Search for the cell housing the specified text and yield its (x, y) center coordinate. 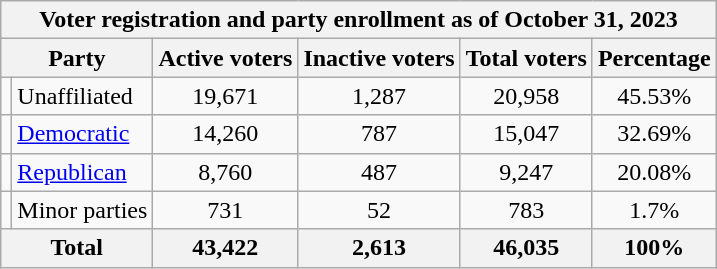
52 (379, 210)
787 (379, 134)
2,613 (379, 248)
487 (379, 172)
19,671 (226, 96)
Percentage (654, 58)
Total (77, 248)
731 (226, 210)
100% (654, 248)
14,260 (226, 134)
1.7% (654, 210)
1,287 (379, 96)
45.53% (654, 96)
Unaffiliated (82, 96)
Inactive voters (379, 58)
783 (526, 210)
8,760 (226, 172)
15,047 (526, 134)
Voter registration and party enrollment as of October 31, 2023 (359, 20)
43,422 (226, 248)
20,958 (526, 96)
Republican (82, 172)
Minor parties (82, 210)
20.08% (654, 172)
Party (77, 58)
46,035 (526, 248)
9,247 (526, 172)
32.69% (654, 134)
Active voters (226, 58)
Total voters (526, 58)
Democratic (82, 134)
